Determine the [x, y] coordinate at the center of the cell enclosing the given text.  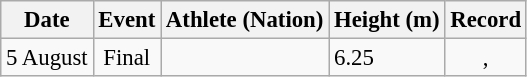
5 August [47, 58]
, [486, 58]
Date [47, 20]
Record [486, 20]
Height (m) [387, 20]
6.25 [387, 58]
Event [127, 20]
Athlete (Nation) [245, 20]
Final [127, 58]
